Search for the cell housing the specified text and yield its [x, y] center coordinate. 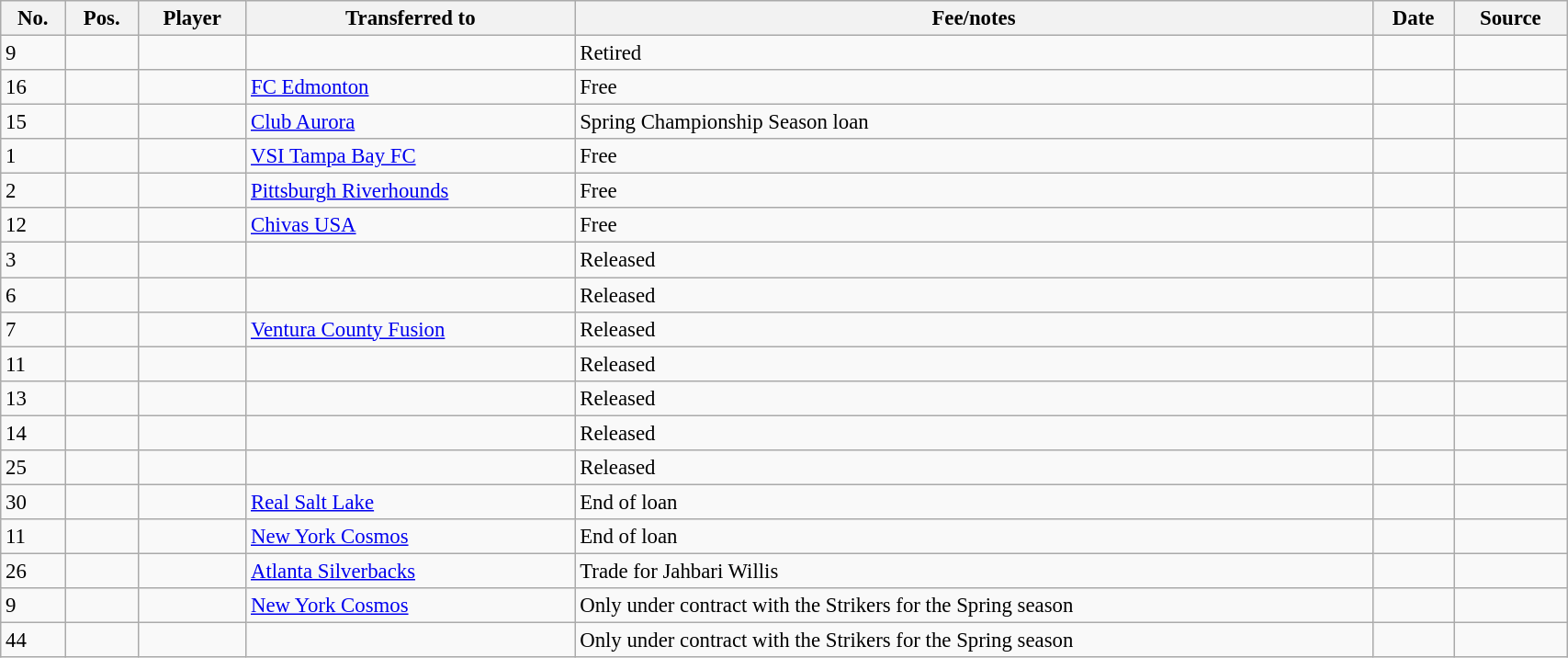
FC Edmonton [411, 87]
Retired [974, 53]
25 [33, 468]
Player [193, 18]
Pittsburgh Riverhounds [411, 191]
Pos. [102, 18]
Ventura County Fusion [411, 329]
44 [33, 641]
Transferred to [411, 18]
15 [33, 122]
30 [33, 502]
12 [33, 225]
Club Aurora [411, 122]
Chivas USA [411, 225]
Date [1413, 18]
13 [33, 398]
No. [33, 18]
14 [33, 433]
Atlanta Silverbacks [411, 571]
3 [33, 260]
VSI Tampa Bay FC [411, 156]
Trade for Jahbari Willis [974, 571]
Fee/notes [974, 18]
Source [1510, 18]
26 [33, 571]
7 [33, 329]
1 [33, 156]
Real Salt Lake [411, 502]
2 [33, 191]
Spring Championship Season loan [974, 122]
16 [33, 87]
6 [33, 295]
